Output the (X, Y) coordinate of the center of the cell containing the given text.  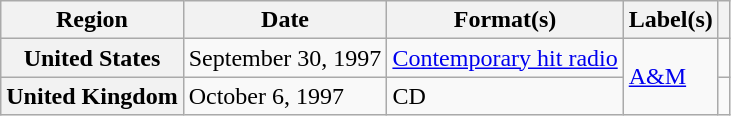
Format(s) (505, 20)
United States (92, 58)
Contemporary hit radio (505, 58)
Date (285, 20)
Label(s) (670, 20)
September 30, 1997 (285, 58)
A&M (670, 77)
United Kingdom (92, 96)
CD (505, 96)
October 6, 1997 (285, 96)
Region (92, 20)
